Capture the cell that displays the provided text and extract its [x, y] central coordinate. 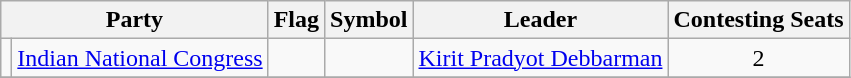
Indian National Congress [140, 58]
2 [758, 58]
Leader [540, 20]
Symbol [369, 20]
Flag [296, 20]
Party [134, 20]
Kirit Pradyot Debbarman [540, 58]
Contesting Seats [758, 20]
